Determine the (x, y) coordinate at the center of the cell enclosing the given text.  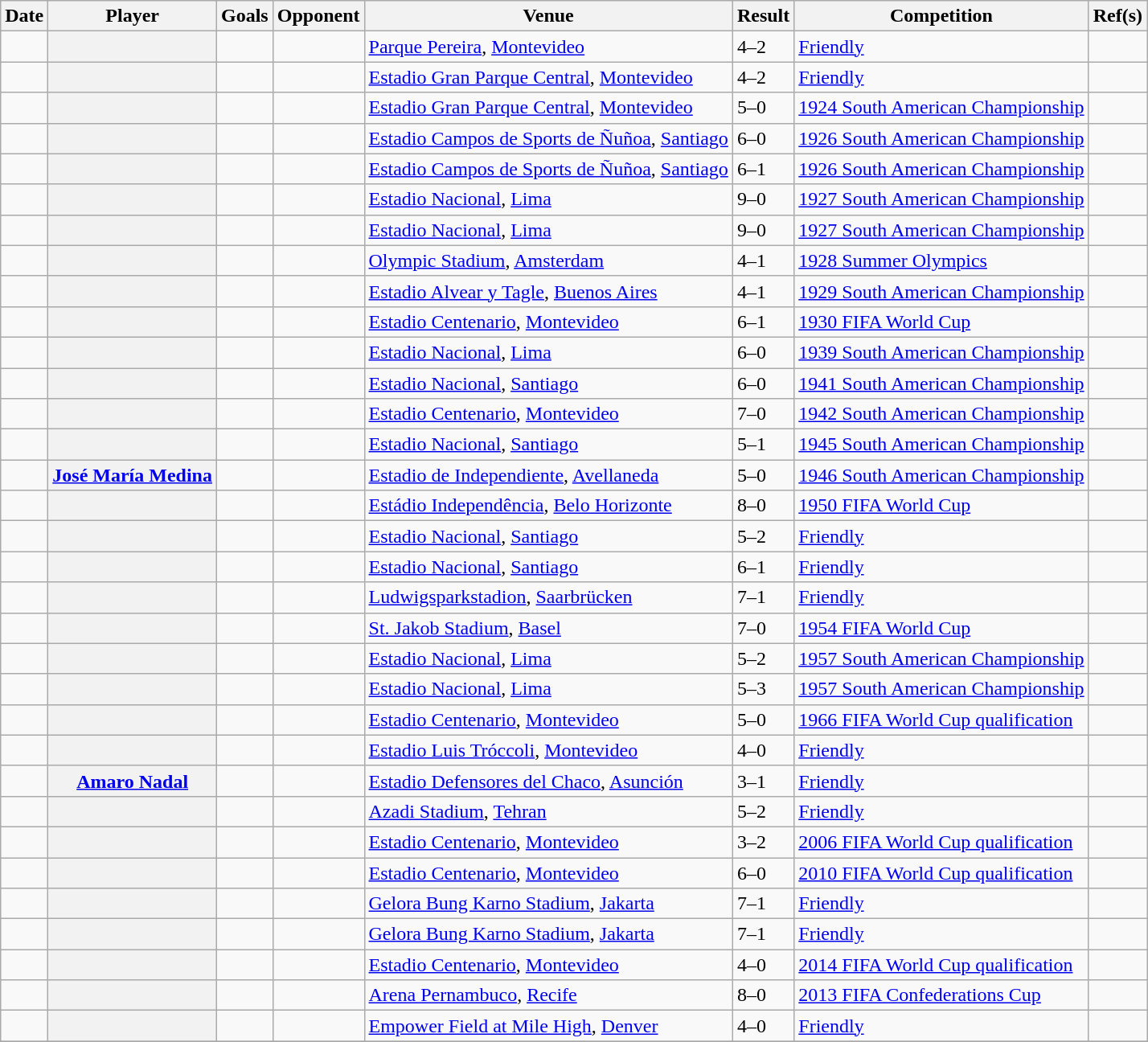
St. Jakob Stadium, Basel (548, 628)
1954 FIFA World Cup (941, 628)
1942 South American Championship (941, 414)
Competition (941, 16)
1941 South American Championship (941, 384)
1945 South American Championship (941, 445)
2014 FIFA World Cup qualification (941, 965)
2010 FIFA World Cup qualification (941, 872)
Arena Pernambuco, Recife (548, 995)
1929 South American Championship (941, 291)
5–3 (763, 689)
Ref(s) (1117, 16)
Azadi Stadium, Tehran (548, 811)
Amaro Nadal (133, 781)
Date (24, 16)
Olympic Stadium, Amsterdam (548, 260)
1966 FIFA World Cup qualification (941, 720)
Estadio de Independiente, Avellaneda (548, 475)
Goals (244, 16)
Estadio Defensores del Chaco, Asunción (548, 781)
Result (763, 16)
Estadio Luis Tróccoli, Montevideo (548, 750)
2013 FIFA Confederations Cup (941, 995)
1930 FIFA World Cup (941, 322)
3–1 (763, 781)
Estadio Alvear y Tagle, Buenos Aires (548, 291)
1924 South American Championship (941, 108)
1928 Summer Olympics (941, 260)
Player (133, 16)
Empower Field at Mile High, Denver (548, 1026)
5–1 (763, 445)
Ludwigsparkstadion, Saarbrücken (548, 597)
1950 FIFA World Cup (941, 506)
1946 South American Championship (941, 475)
1939 South American Championship (941, 352)
Parque Pereira, Montevideo (548, 47)
Opponent (318, 16)
3–2 (763, 842)
Estádio Independência, Belo Horizonte (548, 506)
José María Medina (133, 475)
2006 FIFA World Cup qualification (941, 842)
Venue (548, 16)
